Output the [X, Y] coordinate of the center of the cell containing the given text.  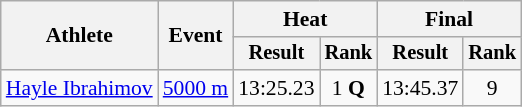
1 Q [349, 88]
13:25.23 [276, 88]
5000 m [196, 88]
Final [449, 19]
Athlete [80, 36]
Hayle Ibrahimov [80, 88]
9 [492, 88]
13:45.37 [420, 88]
Heat [305, 19]
Event [196, 36]
